Output the (X, Y) coordinate of the center of the cell containing the given text.  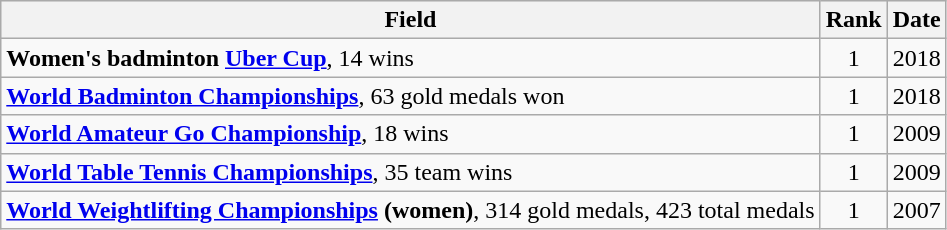
World Badminton Championships, 63 gold medals won (410, 96)
Women's badminton Uber Cup, 14 wins (410, 58)
Rank (854, 20)
World Amateur Go Championship, 18 wins (410, 134)
World Table Tennis Championships, 35 team wins (410, 172)
World Weightlifting Championships (women), 314 gold medals, 423 total medals (410, 210)
Date (916, 20)
2007 (916, 210)
Field (410, 20)
